Detect which cell encompasses the target text, then output its (x, y) center coordinate. 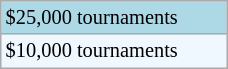
$25,000 tournaments (114, 17)
$10,000 tournaments (114, 51)
